Return the (X, Y) coordinate for the center point of the cell that contains the specified text.  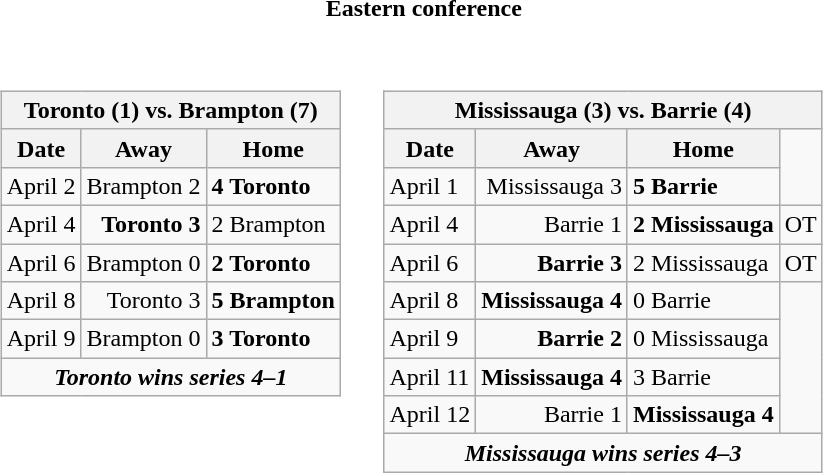
Toronto wins series 4–1 (170, 377)
Toronto (1) vs. Brampton (7) (170, 110)
April 12 (430, 415)
4 Toronto (273, 186)
April 1 (430, 186)
3 Toronto (273, 339)
Mississauga 3 (552, 186)
Mississauga wins series 4–3 (603, 453)
Barrie 2 (552, 339)
Barrie 3 (552, 263)
April 2 (41, 186)
5 Barrie (703, 186)
April 11 (430, 377)
2 Toronto (273, 263)
0 Barrie (703, 301)
5 Brampton (273, 301)
Brampton 2 (144, 186)
0 Mississauga (703, 339)
2 Brampton (273, 224)
3 Barrie (703, 377)
Mississauga (3) vs. Barrie (4) (603, 110)
